Scan for the cell matching the given text and deliver its (x, y) coordinate at center. 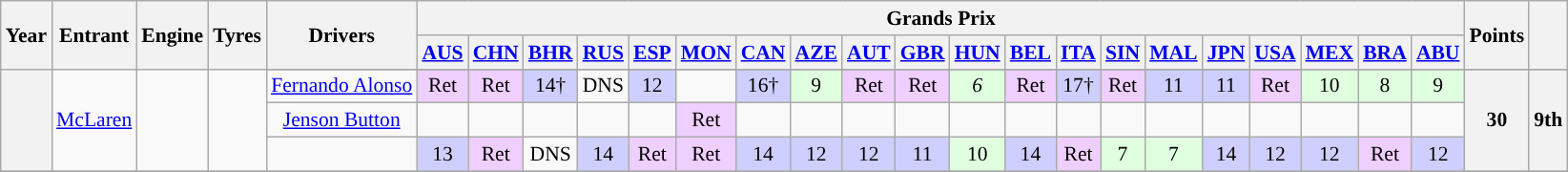
BHR (551, 53)
MON (706, 53)
USA (1274, 53)
MAL (1173, 53)
RUS (603, 53)
GBR (923, 53)
Jenson Button (341, 120)
14† (551, 86)
SIN (1123, 53)
Engine (172, 34)
HUN (978, 53)
MEX (1330, 53)
AUT (869, 53)
6 (978, 86)
Entrant (93, 34)
CHN (496, 53)
Grands Prix (940, 18)
CAN (763, 53)
ITA (1078, 53)
8 (1385, 86)
McLaren (93, 120)
JPN (1227, 53)
AZE (816, 53)
9th (1548, 120)
Year (27, 34)
ESP (652, 53)
BEL (1030, 53)
13 (443, 155)
Points (1497, 34)
Drivers (341, 34)
Tyres (237, 34)
AUS (443, 53)
17† (1078, 86)
BRA (1385, 53)
30 (1497, 120)
16† (763, 86)
ABU (1438, 53)
Fernando Alonso (341, 86)
